From the cell containing the given text, extract its center point as [X, Y] coordinate. 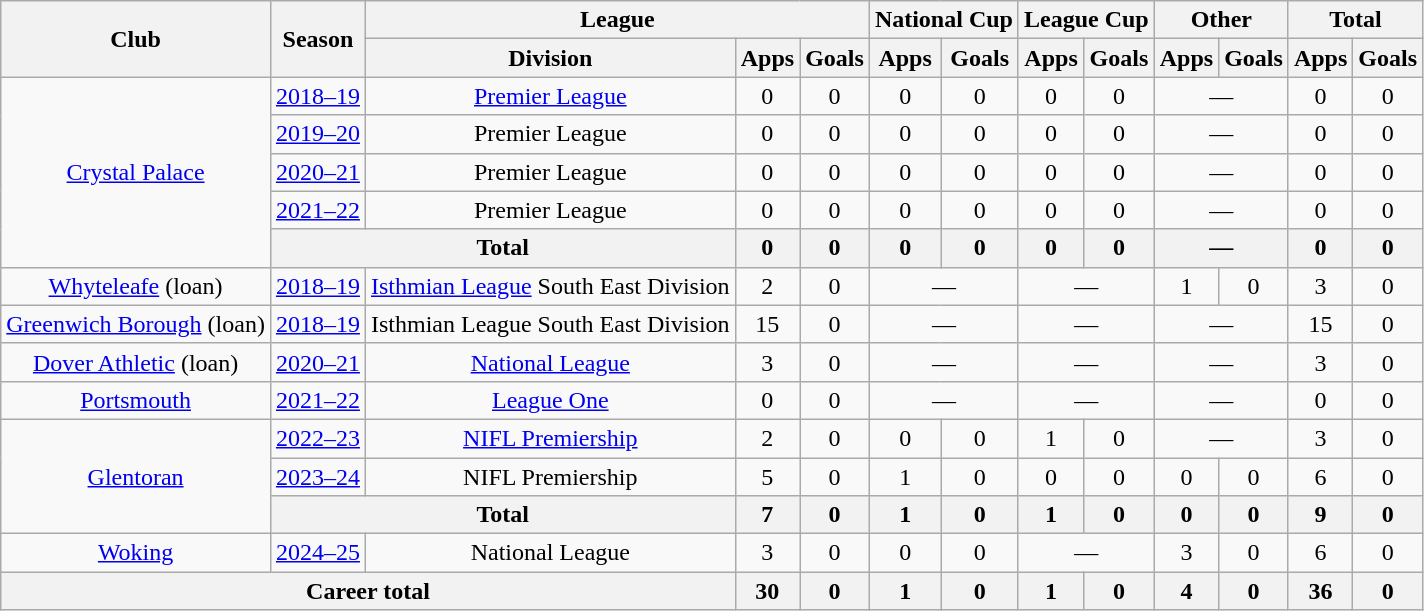
2024–25 [318, 553]
Season [318, 39]
2023–24 [318, 477]
Portsmouth [136, 400]
2019–20 [318, 134]
Career total [368, 591]
Glentoran [136, 476]
League [617, 20]
League One [550, 400]
2022–23 [318, 438]
National Cup [944, 20]
4 [1186, 591]
Whyteleafe (loan) [136, 286]
9 [1320, 515]
5 [767, 477]
Crystal Palace [136, 172]
Woking [136, 553]
36 [1320, 591]
7 [767, 515]
League Cup [1086, 20]
Other [1221, 20]
Club [136, 39]
Division [550, 58]
30 [767, 591]
Dover Athletic (loan) [136, 362]
Greenwich Borough (loan) [136, 324]
